Search for the cell housing the specified text and yield its (x, y) center coordinate. 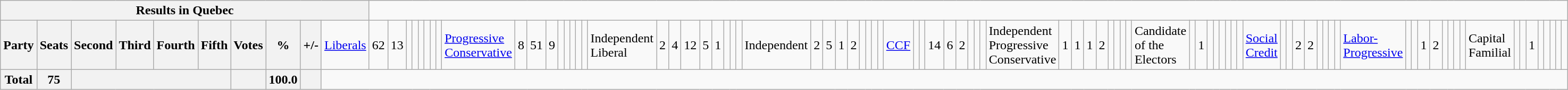
Candidate of the Electors (1160, 45)
75 (54, 79)
+/- (311, 45)
Labor-Progressive (1373, 45)
14 (935, 45)
100.0 (283, 79)
Votes (248, 45)
62 (379, 45)
Liberals (345, 45)
Independent (776, 45)
Second (94, 45)
4 (675, 45)
Seats (54, 45)
13 (397, 45)
Fifth (214, 45)
Independent Liberal (622, 45)
9 (552, 45)
Independent Progressive Conservative (1022, 45)
Fourth (175, 45)
Party (19, 45)
Capital Familial (1490, 45)
CCF (898, 45)
Progressive Conservative (479, 45)
12 (690, 45)
% (283, 45)
Results in Quebec (185, 11)
Total (19, 79)
8 (521, 45)
51 (536, 45)
Social Credit (1261, 45)
6 (950, 45)
Third (135, 45)
